From the cell containing the given text, extract its center point as [x, y] coordinate. 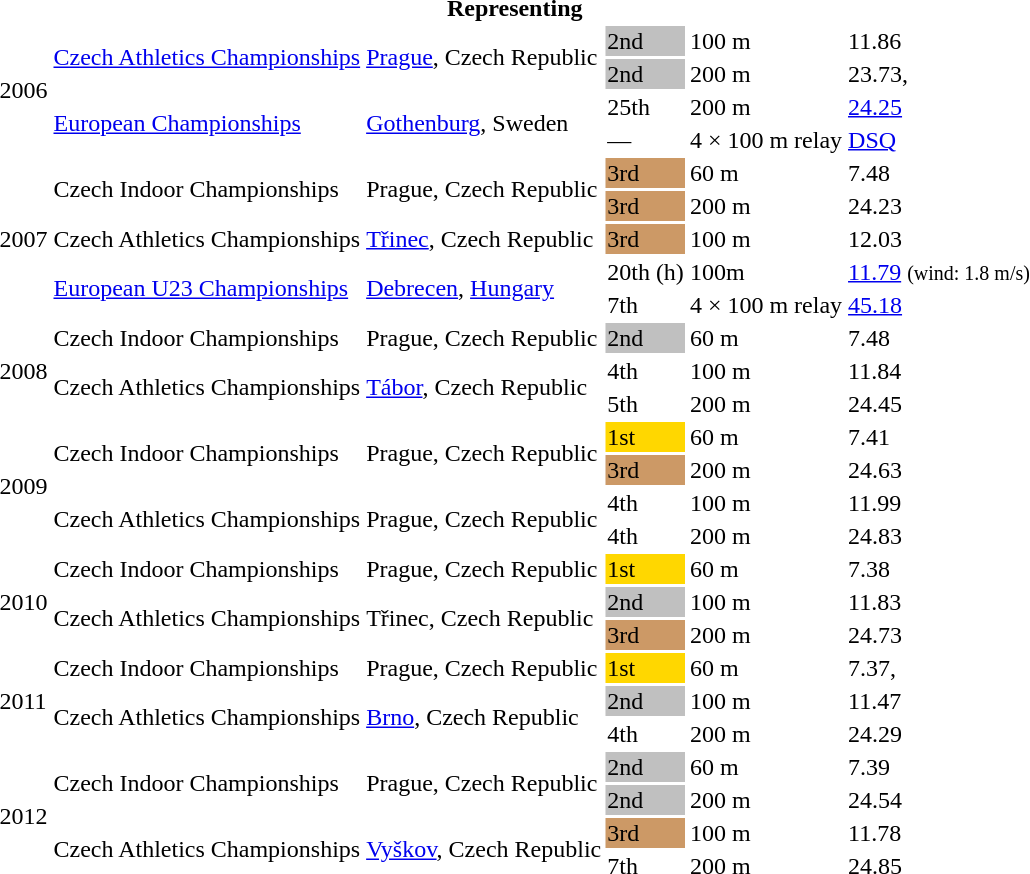
5th [646, 404]
20th (h) [646, 272]
7th [646, 305]
European Championships [207, 124]
Brno, Czech Republic [484, 718]
25th [646, 107]
Debrecen, Hungary [484, 288]
100m [766, 272]
Tábor, Czech Republic [484, 388]
— [646, 140]
European U23 Championships [207, 288]
Gothenburg, Sweden [484, 124]
